Identify which cell holds the provided text, then report its (X, Y) central coordinate. 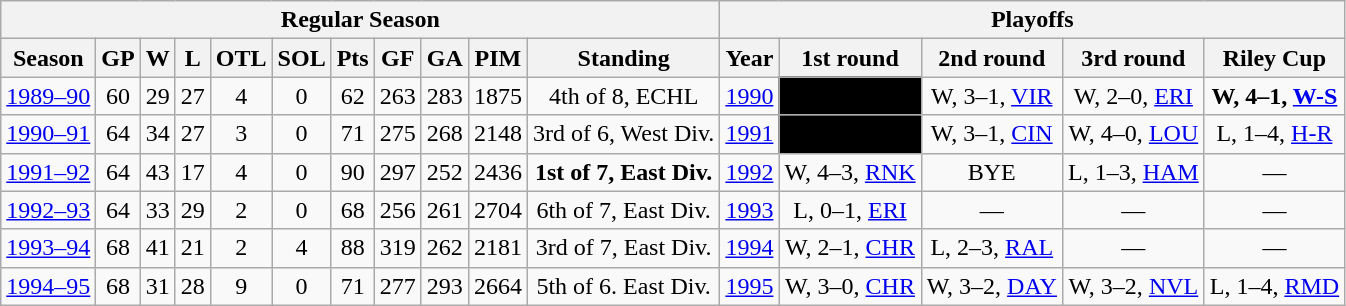
3rd of 7, East Div. (623, 248)
277 (398, 286)
L, 1–4, H-R (1274, 134)
1995 (750, 286)
3 (241, 134)
GF (398, 58)
1990 (750, 96)
Standing (623, 58)
BYE (992, 172)
3rd of 6, West Div. (623, 134)
L, 2–3, RAL (992, 248)
L, 0–1, ERI (850, 210)
90 (352, 172)
W, 2–0, ERI (1133, 96)
1994 (750, 248)
1994–95 (48, 286)
2436 (498, 172)
OTL (241, 58)
W, 4–0, LOU (1133, 134)
283 (444, 96)
W, 3–0, CHR (850, 286)
28 (192, 286)
W, 2–1, CHR (850, 248)
262 (444, 248)
Riley Cup (1274, 58)
263 (398, 96)
1992 (750, 172)
1989–90 (48, 96)
1875 (498, 96)
PIM (498, 58)
268 (444, 134)
17 (192, 172)
60 (118, 96)
Regular Season (360, 20)
1st of 7, East Div. (623, 172)
31 (158, 286)
2704 (498, 210)
2nd round (992, 58)
34 (158, 134)
L, 1–3, HAM (1133, 172)
Year (750, 58)
275 (398, 134)
21 (192, 248)
256 (398, 210)
4th of 8, ECHL (623, 96)
1990–91 (48, 134)
62 (352, 96)
2664 (498, 286)
319 (398, 248)
252 (444, 172)
W, 3–2, NVL (1133, 286)
1991 (750, 134)
43 (158, 172)
GA (444, 58)
88 (352, 248)
1993 (750, 210)
1991–92 (48, 172)
W, 3–1, CIN (992, 134)
9 (241, 286)
2148 (498, 134)
41 (158, 248)
GP (118, 58)
261 (444, 210)
W, 3–2, DAY (992, 286)
1st round (850, 58)
W (158, 58)
297 (398, 172)
W, 4–1, W-S (1274, 96)
Pts (352, 58)
1993–94 (48, 248)
Playoffs (1032, 20)
33 (158, 210)
SOL (302, 58)
L (192, 58)
W, 3–1, VIR (992, 96)
6th of 7, East Div. (623, 210)
Season (48, 58)
293 (444, 286)
5th of 6. East Div. (623, 286)
3rd round (1133, 58)
W, 4–3, RNK (850, 172)
L, 1–4, RMD (1274, 286)
2181 (498, 248)
1992–93 (48, 210)
